Return the [x, y] coordinate for the center point of the cell that contains the specified text.  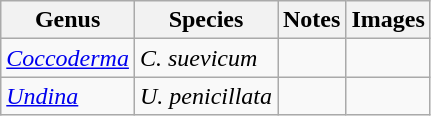
Notes [312, 20]
Undina [68, 96]
C. suevicum [206, 58]
Genus [68, 20]
U. penicillata [206, 96]
Images [388, 20]
Species [206, 20]
Coccoderma [68, 58]
